Capture the cell that displays the provided text and extract its [X, Y] central coordinate. 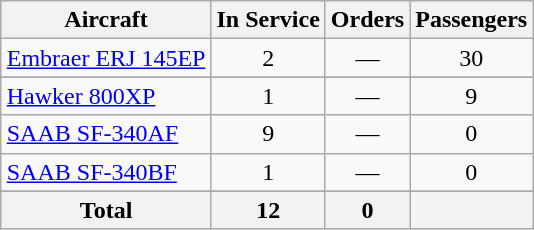
2 [268, 58]
Passengers [472, 20]
SAAB SF-340AF [106, 134]
SAAB SF-340BF [106, 172]
Embraer ERJ 145EP [106, 58]
Hawker 800XP [106, 96]
Total [106, 210]
30 [472, 58]
12 [268, 210]
Orders [367, 20]
In Service [268, 20]
Aircraft [106, 20]
